Identify which cell holds the provided text, then report its [x, y] central coordinate. 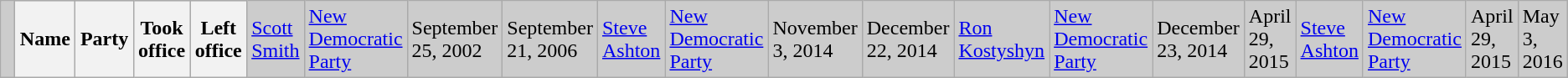
Took office [162, 39]
Ron Kostyshyn [1002, 39]
Name [45, 39]
Left office [219, 39]
September 25, 2002 [455, 39]
September 21, 2006 [550, 39]
Scott Smith [276, 39]
Party [104, 39]
December 23, 2014 [1199, 39]
December 22, 2014 [908, 39]
November 3, 2014 [815, 39]
May 3, 2016 [1543, 39]
